Provide the (x, y) coordinate of the cell's center where the given text is located.  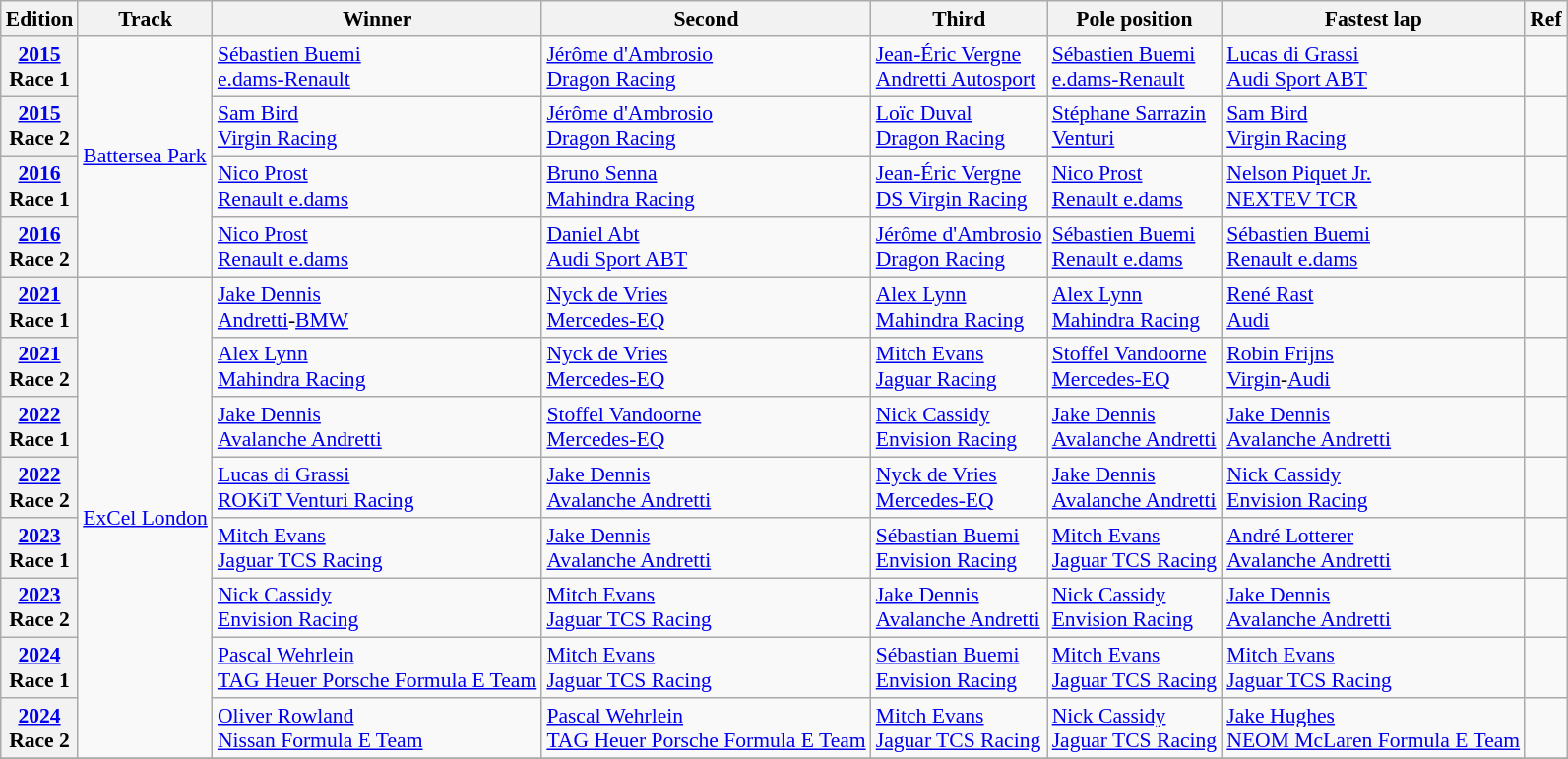
2024Race 2 (39, 728)
2023Race 2 (39, 608)
Daniel AbtAudi Sport ABT (706, 246)
Pole position (1135, 19)
Track (146, 19)
Ref (1545, 19)
2015Race 2 (39, 126)
ExCel London (146, 518)
Fastest lap (1373, 19)
Oliver RowlandNissan Formula E Team (377, 728)
2024Race 1 (39, 667)
2022Race 1 (39, 427)
2015Race 1 (39, 67)
2021Race 1 (39, 307)
Mitch EvansJaguar Racing (959, 366)
2021Race 2 (39, 366)
Nelson Piquet Jr.NEXTEV TCR (1373, 187)
René RastAudi (1373, 307)
Jake DennisAndretti-BMW (377, 307)
Bruno SennaMahindra Racing (706, 187)
Nick CassidyJaguar TCS Racing (1135, 728)
Jean-Éric VergneDS Virgin Racing (959, 187)
2022Race 2 (39, 488)
André LottererAvalanche Andretti (1373, 547)
Edition (39, 19)
Jean-Éric VergneAndretti Autosport (959, 67)
Stéphane SarrazinVenturi (1135, 126)
Winner (377, 19)
2016Race 1 (39, 187)
Jake HughesNEOM McLaren Formula E Team (1373, 728)
Second (706, 19)
Third (959, 19)
Lucas di GrassiAudi Sport ABT (1373, 67)
Robin FrijnsVirgin-Audi (1373, 366)
Lucas di GrassiROKiT Venturi Racing (377, 488)
Loïc DuvalDragon Racing (959, 126)
2016Race 2 (39, 246)
2023Race 1 (39, 547)
Battersea Park (146, 157)
